Identify which cell holds the provided text, then report its [X, Y] central coordinate. 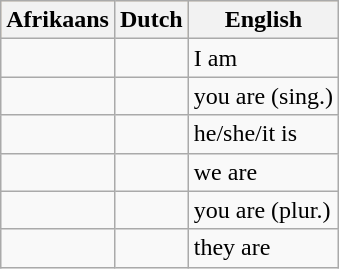
you are (sing.) [263, 96]
Afrikaans [58, 20]
they are [263, 248]
I am [263, 58]
Dutch [151, 20]
we are [263, 172]
English [263, 20]
you are (plur.) [263, 210]
he/she/it is [263, 134]
